Extract the [X, Y] coordinate from the center of the cell holding the provided text.  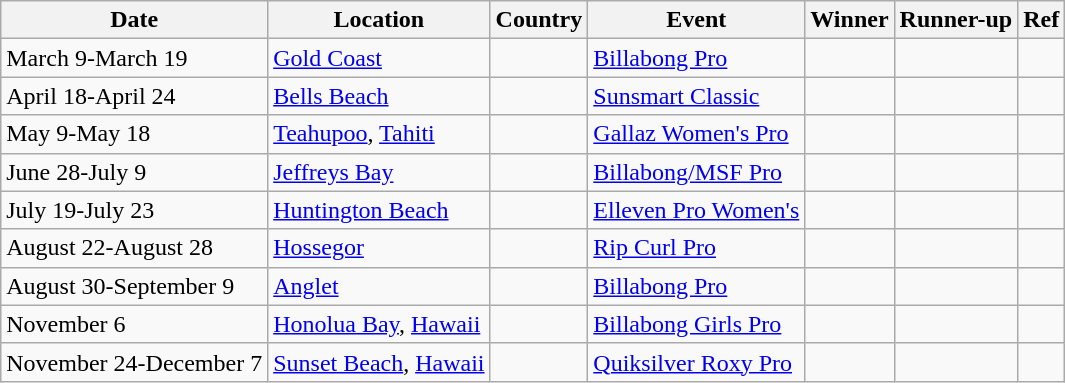
November 24-December 7 [134, 362]
Location [379, 20]
Winner [850, 20]
April 18-April 24 [134, 96]
Rip Curl Pro [696, 248]
Teahupoo, Tahiti [379, 134]
Honolua Bay, Hawaii [379, 324]
Jeffreys Bay [379, 172]
August 22-August 28 [134, 248]
May 9-May 18 [134, 134]
July 19-July 23 [134, 210]
Huntington Beach [379, 210]
Hossegor [379, 248]
Quiksilver Roxy Pro [696, 362]
Billabong Girls Pro [696, 324]
Billabong/MSF Pro [696, 172]
Date [134, 20]
Gold Coast [379, 58]
Gallaz Women's Pro [696, 134]
June 28-July 9 [134, 172]
Runner-up [956, 20]
Country [539, 20]
Anglet [379, 286]
Sunset Beach, Hawaii [379, 362]
August 30-September 9 [134, 286]
Elleven Pro Women's [696, 210]
Event [696, 20]
Bells Beach [379, 96]
Sunsmart Classic [696, 96]
Ref [1042, 20]
November 6 [134, 324]
March 9-March 19 [134, 58]
